Scan for the cell matching the given text and deliver its [X, Y] coordinate at center. 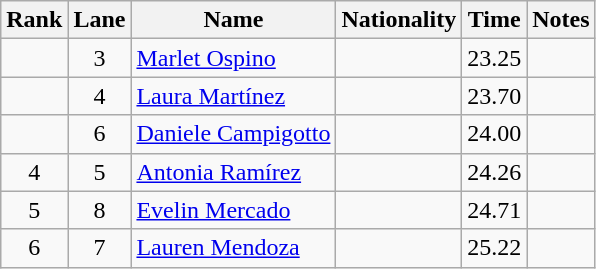
Lauren Mendoza [234, 248]
Daniele Campigotto [234, 134]
Rank [34, 20]
Name [234, 20]
Nationality [399, 20]
Lane [100, 20]
25.22 [494, 248]
Time [494, 20]
24.00 [494, 134]
Antonia Ramírez [234, 172]
Evelin Mercado [234, 210]
24.71 [494, 210]
Laura Martínez [234, 96]
23.70 [494, 96]
Marlet Ospino [234, 58]
8 [100, 210]
Notes [561, 20]
3 [100, 58]
7 [100, 248]
24.26 [494, 172]
23.25 [494, 58]
